Locate the cell with the specified text and output its (X, Y) center coordinate. 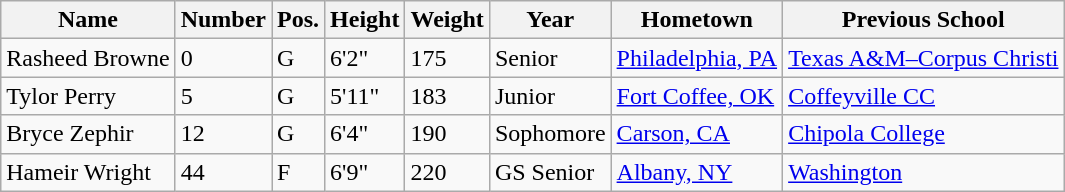
Name (88, 20)
5'11" (365, 96)
Tylor Perry (88, 96)
Senior (550, 58)
6'4" (365, 134)
Washington (924, 172)
5 (223, 96)
Coffeyville CC (924, 96)
Fort Coffee, OK (697, 96)
Height (365, 20)
220 (447, 172)
6'9" (365, 172)
Pos. (298, 20)
Philadelphia, PA (697, 58)
Texas A&M–Corpus Christi (924, 58)
Chipola College (924, 134)
Hometown (697, 20)
Bryce Zephir (88, 134)
Year (550, 20)
Hameir Wright (88, 172)
12 (223, 134)
Junior (550, 96)
175 (447, 58)
44 (223, 172)
Carson, CA (697, 134)
F (298, 172)
Previous School (924, 20)
183 (447, 96)
Sophomore (550, 134)
Weight (447, 20)
6'2" (365, 58)
Rasheed Browne (88, 58)
Albany, NY (697, 172)
Number (223, 20)
190 (447, 134)
0 (223, 58)
GS Senior (550, 172)
